Output the [x, y] coordinate of the center of the cell containing the given text.  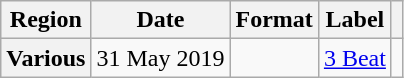
Region [46, 20]
Format [274, 20]
31 May 2019 [160, 58]
Date [160, 20]
Various [46, 58]
Label [354, 20]
3 Beat [354, 58]
